Scan for the cell matching the given text and deliver its (x, y) coordinate at center. 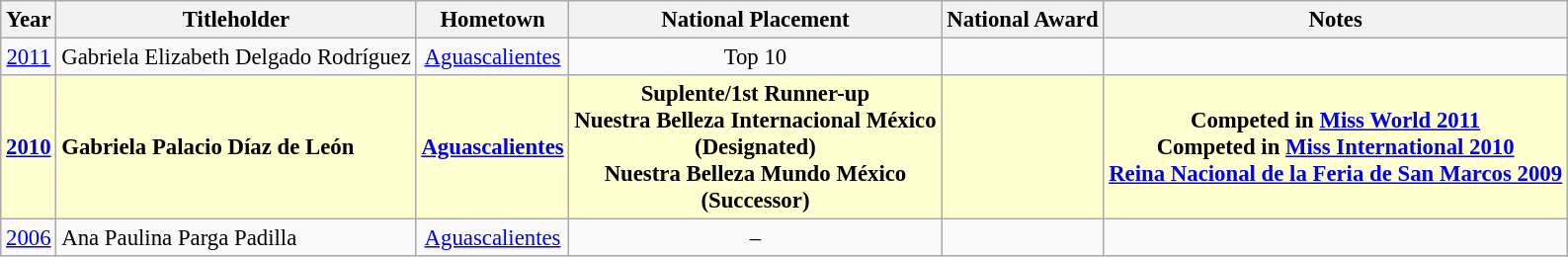
Top 10 (755, 57)
2006 (29, 238)
Ana Paulina Parga Padilla (236, 238)
– (755, 238)
Titleholder (236, 20)
National Placement (755, 20)
Competed in Miss World 2011Competed in Miss International 2010Reina Nacional de la Feria de San Marcos 2009 (1336, 147)
Notes (1336, 20)
Suplente/1st Runner-upNuestra Belleza Internacional México(Designated)Nuestra Belleza Mundo México(Successor) (755, 147)
2011 (29, 57)
National Award (1023, 20)
Hometown (492, 20)
Gabriela Palacio Díaz de León (236, 147)
Gabriela Elizabeth Delgado Rodríguez (236, 57)
2010 (29, 147)
Year (29, 20)
